Determine the (x, y) coordinate at the center of the cell enclosing the given text.  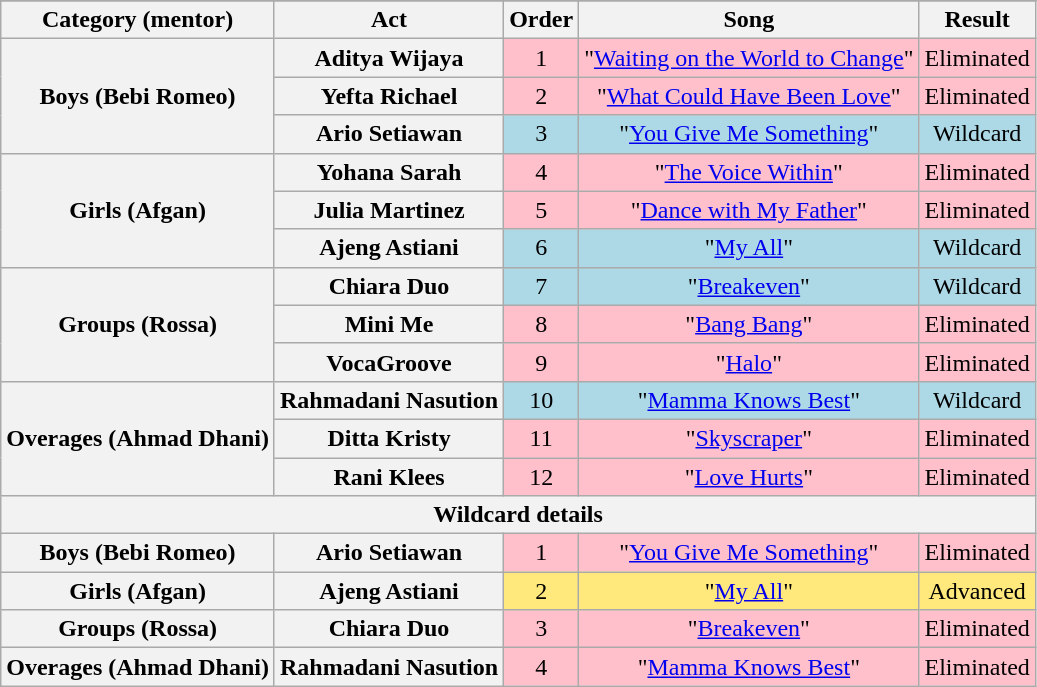
10 (542, 400)
"Bang Bang" (749, 324)
Rani Klees (388, 477)
Aditya Wijaya (388, 58)
"Dance with My Father" (749, 210)
VocaGroove (388, 362)
"The Voice Within" (749, 172)
Yohana Sarah (388, 172)
"Skyscraper" (749, 438)
Order (542, 20)
8 (542, 324)
9 (542, 362)
7 (542, 286)
Mini Me (388, 324)
6 (542, 248)
Julia Martinez (388, 210)
Advanced (977, 591)
"Waiting on the World to Change" (749, 58)
Category (mentor) (138, 20)
Yefta Richael (388, 96)
11 (542, 438)
12 (542, 477)
"Love Hurts" (749, 477)
Result (977, 20)
Ditta Kristy (388, 438)
Act (388, 20)
"What Could Have Been Love" (749, 96)
Wildcard details (518, 515)
Song (749, 20)
5 (542, 210)
"Halo" (749, 362)
